Identify which cell holds the provided text, then report its (X, Y) central coordinate. 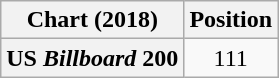
111 (231, 58)
Position (231, 20)
Chart (2018) (92, 20)
US Billboard 200 (92, 58)
